For the text-containing cell, return its midpoint in (X, Y) coordinate format. 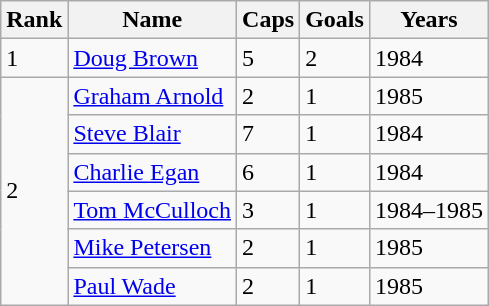
Caps (268, 20)
Paul Wade (152, 286)
1984–1985 (428, 210)
7 (268, 134)
Steve Blair (152, 134)
Rank (34, 20)
Goals (335, 20)
Years (428, 20)
Tom McCulloch (152, 210)
Charlie Egan (152, 172)
Name (152, 20)
Doug Brown (152, 58)
Mike Petersen (152, 248)
6 (268, 172)
Graham Arnold (152, 96)
5 (268, 58)
3 (268, 210)
